Scan for the cell matching the given text and deliver its [X, Y] coordinate at center. 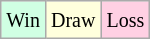
Win [24, 20]
Draw [72, 20]
Loss [126, 20]
